Search for the cell housing the specified text and yield its (x, y) center coordinate. 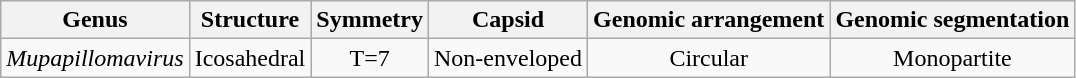
Circular (709, 58)
Non-enveloped (508, 58)
Symmetry (370, 20)
T=7 (370, 58)
Capsid (508, 20)
Monopartite (952, 58)
Genus (95, 20)
Genomic segmentation (952, 20)
Mupapillomavirus (95, 58)
Icosahedral (250, 58)
Genomic arrangement (709, 20)
Structure (250, 20)
